Capture the cell that displays the provided text and extract its [X, Y] central coordinate. 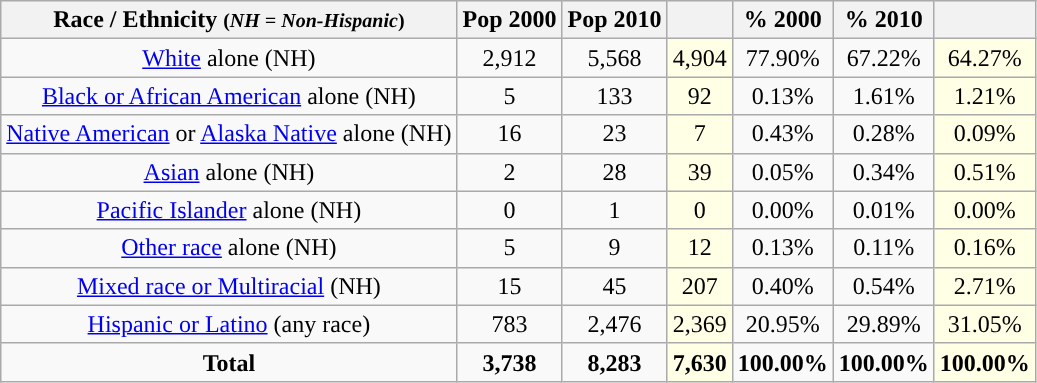
0.01% [884, 210]
783 [510, 324]
0.34% [884, 172]
5,568 [614, 58]
Race / Ethnicity (NH = Non-Hispanic) [229, 20]
0.54% [884, 286]
Total [229, 362]
23 [614, 134]
45 [614, 286]
28 [614, 172]
64.27% [984, 58]
8,283 [614, 362]
92 [700, 96]
0.09% [984, 134]
15 [510, 286]
0.05% [782, 172]
2 [510, 172]
2,369 [700, 324]
77.90% [782, 58]
Hispanic or Latino (any race) [229, 324]
Pop 2000 [510, 20]
0.28% [884, 134]
67.22% [884, 58]
% 2000 [782, 20]
Native American or Alaska Native alone (NH) [229, 134]
Black or African American alone (NH) [229, 96]
39 [700, 172]
2,476 [614, 324]
0.40% [782, 286]
1.61% [884, 96]
31.05% [984, 324]
1 [614, 210]
12 [700, 248]
Other race alone (NH) [229, 248]
Mixed race or Multiracial (NH) [229, 286]
16 [510, 134]
0.51% [984, 172]
Asian alone (NH) [229, 172]
29.89% [884, 324]
207 [700, 286]
7 [700, 134]
% 2010 [884, 20]
2,912 [510, 58]
9 [614, 248]
Pacific Islander alone (NH) [229, 210]
3,738 [510, 362]
Pop 2010 [614, 20]
White alone (NH) [229, 58]
0.11% [884, 248]
0.43% [782, 134]
2.71% [984, 286]
7,630 [700, 362]
133 [614, 96]
20.95% [782, 324]
1.21% [984, 96]
0.16% [984, 248]
4,904 [700, 58]
